Return the [x, y] coordinate for the center point of the cell that contains the specified text.  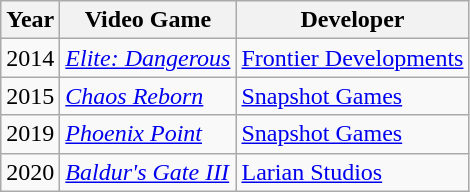
Developer [352, 20]
Frontier Developments [352, 58]
Elite: Dangerous [148, 58]
2014 [30, 58]
2019 [30, 134]
Chaos Reborn [148, 96]
Phoenix Point [148, 134]
Video Game [148, 20]
2020 [30, 172]
Larian Studios [352, 172]
2015 [30, 96]
Year [30, 20]
Baldur's Gate III [148, 172]
